Find where the given text appears and provide that cell's center as [x, y] coordinate. 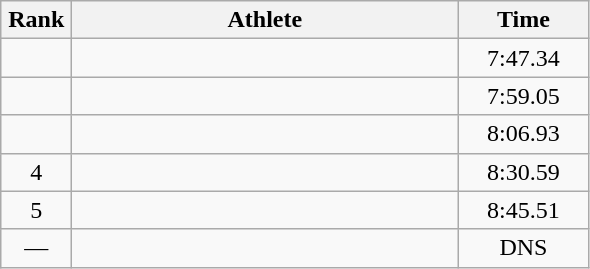
Rank [36, 20]
5 [36, 210]
4 [36, 172]
Athlete [265, 20]
7:59.05 [524, 96]
— [36, 248]
8:06.93 [524, 134]
Time [524, 20]
7:47.34 [524, 58]
8:30.59 [524, 172]
8:45.51 [524, 210]
DNS [524, 248]
